Output the [x, y] coordinate of the center of the cell containing the given text.  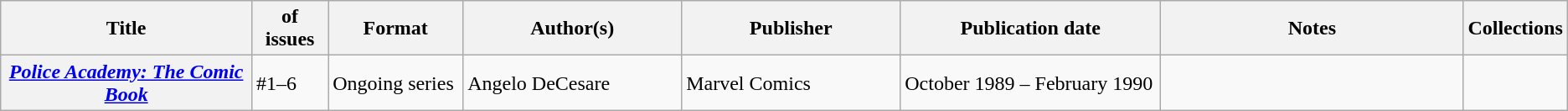
Angelo DeCesare [573, 82]
Notes [1312, 29]
Title [126, 29]
Publisher [791, 29]
Collections [1515, 29]
October 1989 – February 1990 [1030, 82]
Author(s) [573, 29]
Publication date [1030, 29]
#1–6 [290, 82]
Ongoing series [395, 82]
Marvel Comics [791, 82]
Format [395, 29]
Police Academy: The Comic Book [126, 82]
of issues [290, 29]
